Extract the (X, Y) coordinate from the center of the cell holding the provided text.  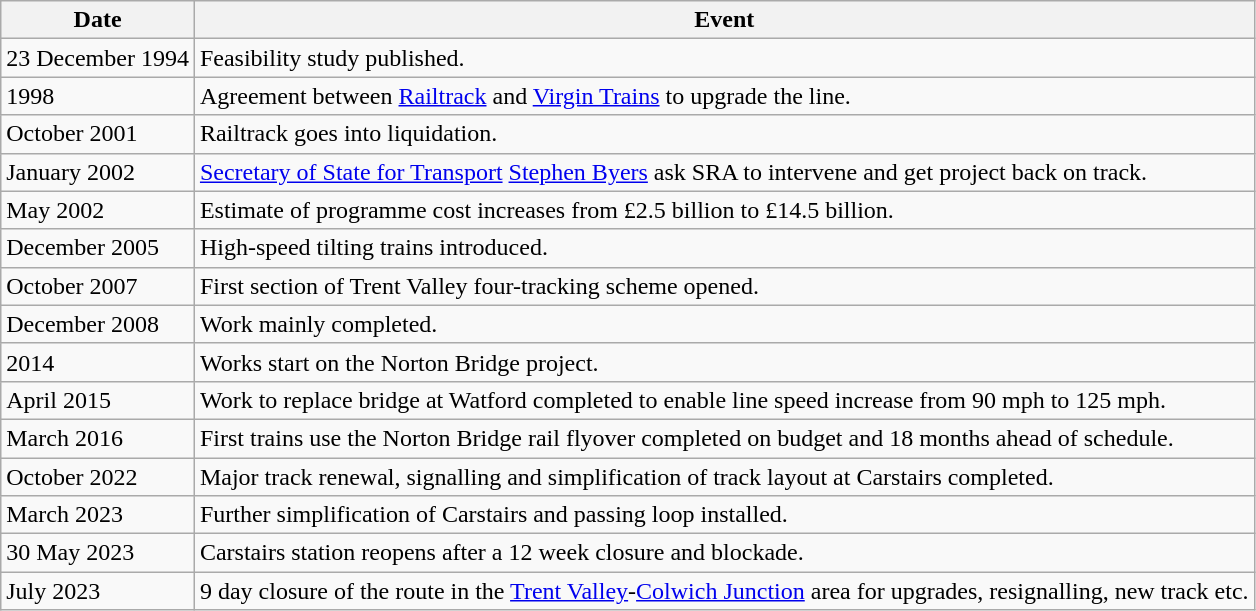
April 2015 (98, 400)
Estimate of programme cost increases from £2.5 billion to £14.5 billion. (724, 210)
First section of Trent Valley four-tracking scheme opened. (724, 286)
Further simplification of Carstairs and passing loop installed. (724, 515)
Feasibility study published. (724, 58)
May 2002 (98, 210)
Date (98, 20)
Carstairs station reopens after a 12 week closure and blockade. (724, 553)
Railtrack goes into liquidation. (724, 134)
30 May 2023 (98, 553)
October 2007 (98, 286)
Work mainly completed. (724, 324)
July 2023 (98, 591)
January 2002 (98, 172)
Event (724, 20)
October 2022 (98, 477)
Secretary of State for Transport Stephen Byers ask SRA to intervene and get project back on track. (724, 172)
March 2023 (98, 515)
October 2001 (98, 134)
Works start on the Norton Bridge project. (724, 362)
March 2016 (98, 438)
2014 (98, 362)
December 2008 (98, 324)
High-speed tilting trains introduced. (724, 248)
1998 (98, 96)
23 December 1994 (98, 58)
Major track renewal, signalling and simplification of track layout at Carstairs completed. (724, 477)
Work to replace bridge at Watford completed to enable line speed increase from 90 mph to 125 mph. (724, 400)
December 2005 (98, 248)
First trains use the Norton Bridge rail flyover completed on budget and 18 months ahead of schedule. (724, 438)
Agreement between Railtrack and Virgin Trains to upgrade the line. (724, 96)
9 day closure of the route in the Trent Valley-Colwich Junction area for upgrades, resignalling, new track etc. (724, 591)
